Output the [x, y] coordinate of the center of the cell containing the given text.  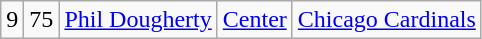
Chicago Cardinals [386, 20]
Center [254, 20]
9 [12, 20]
75 [42, 20]
Phil Dougherty [138, 20]
